Scan for the cell matching the given text and deliver its (x, y) coordinate at center. 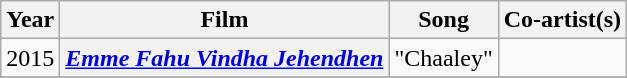
"Chaaley" (444, 58)
Co-artist(s) (562, 20)
2015 (30, 58)
Song (444, 20)
Film (224, 20)
Year (30, 20)
Emme Fahu Vindha Jehendhen (224, 58)
